Determine the (X, Y) coordinate at the center of the cell enclosing the given text.  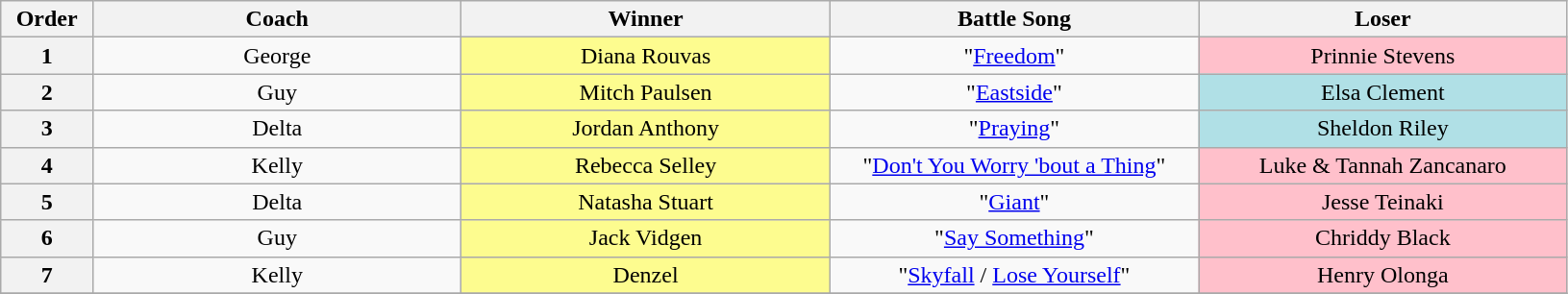
Sheldon Riley (1382, 129)
George (277, 56)
"Eastside" (1013, 92)
Battle Song (1013, 19)
7 (47, 275)
Jesse Teinaki (1382, 202)
Loser (1382, 19)
Chriddy Black (1382, 238)
4 (47, 165)
Elsa Clement (1382, 92)
Luke & Tannah Zancanaro (1382, 165)
"Say Something" (1013, 238)
"Giant" (1013, 202)
2 (47, 92)
Coach (277, 19)
3 (47, 129)
Natasha Stuart (646, 202)
"Freedom" (1013, 56)
Prinnie Stevens (1382, 56)
"Skyfall / Lose Yourself" (1013, 275)
"Don't You Worry 'bout a Thing" (1013, 165)
Jack Vidgen (646, 238)
"Praying" (1013, 129)
Order (47, 19)
5 (47, 202)
6 (47, 238)
Henry Olonga (1382, 275)
Winner (646, 19)
Jordan Anthony (646, 129)
Rebecca Selley (646, 165)
Mitch Paulsen (646, 92)
Diana Rouvas (646, 56)
Denzel (646, 275)
1 (47, 56)
